Search for the cell housing the specified text and yield its [x, y] center coordinate. 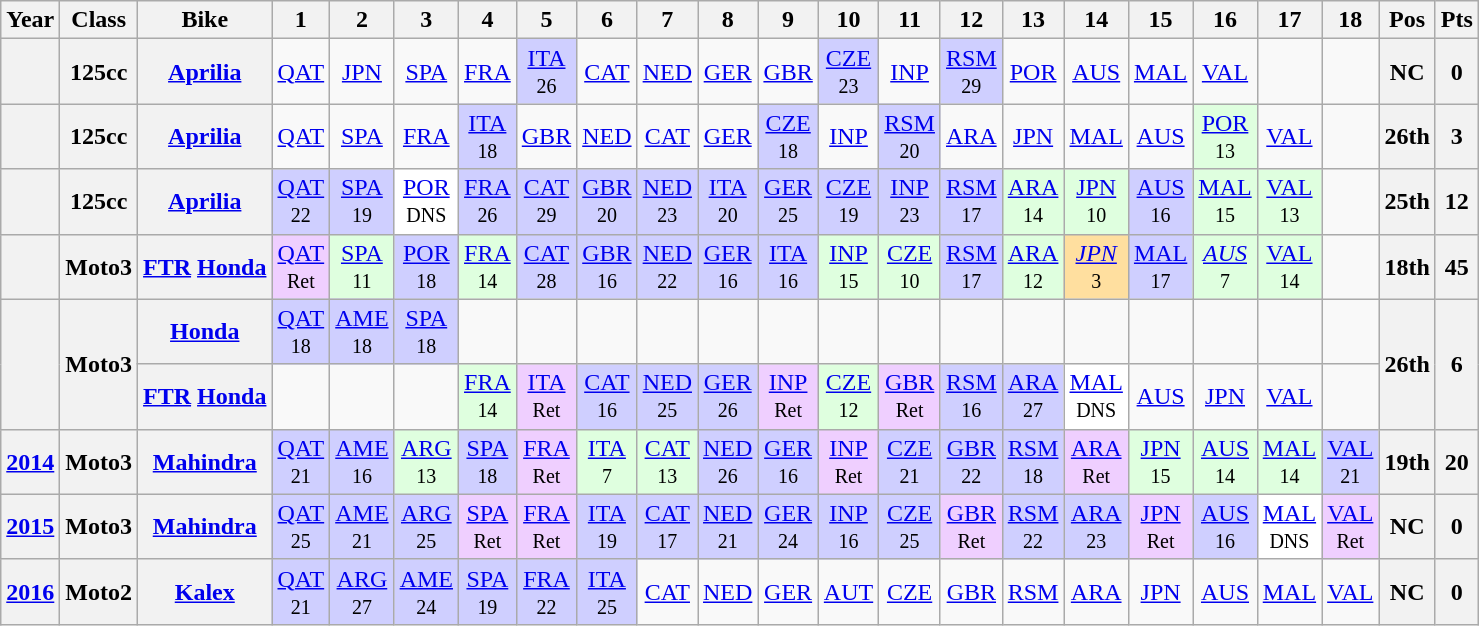
VAL21 [1350, 462]
GBR20 [607, 202]
19th [1407, 462]
Class [99, 20]
Year [30, 20]
GER24 [788, 526]
2015 [30, 526]
GER26 [728, 396]
ITARet [546, 396]
PORDNS [426, 202]
16 [1225, 20]
AME21 [362, 526]
CZE21 [910, 462]
25th [1407, 202]
CAT29 [546, 202]
CAT17 [667, 526]
GER25 [788, 202]
MAL14 [1289, 462]
2014 [30, 462]
ITA19 [607, 526]
CZE10 [910, 266]
ARG25 [426, 526]
JPN10 [1096, 202]
QAT18 [301, 332]
FRA26 [488, 202]
ITA20 [728, 202]
Kalex [205, 592]
VAL13 [1289, 202]
4 [488, 20]
CAT28 [546, 266]
MAL17 [1160, 266]
VAL14 [1289, 266]
INP23 [910, 202]
JPN3 [1096, 266]
Pos [1407, 20]
ARA14 [1033, 202]
AUS7 [1225, 266]
JPNRet [1160, 526]
AUT [848, 592]
RSM [1033, 592]
NED23 [667, 202]
45 [1456, 266]
RSM29 [971, 72]
ITA25 [607, 592]
RSM20 [910, 136]
Pts [1456, 20]
ARG13 [426, 462]
NED26 [728, 462]
QAT22 [301, 202]
15 [1160, 20]
QAT25 [301, 526]
2016 [30, 592]
AME24 [426, 592]
13 [1033, 20]
RSM16 [971, 396]
AME16 [362, 462]
RSM22 [1033, 526]
CZE25 [910, 526]
7 [667, 20]
5 [546, 20]
ARA12 [1033, 266]
CAT16 [607, 396]
NED25 [667, 396]
8 [728, 20]
ITA26 [546, 72]
POR [1033, 72]
1 [301, 20]
ARA27 [1033, 396]
INP15 [848, 266]
ARARet [1096, 462]
GBR22 [971, 462]
CZE12 [848, 396]
VALRet [1350, 526]
NED21 [728, 526]
11 [910, 20]
RSM18 [1033, 462]
17 [1289, 20]
14 [1096, 20]
2 [362, 20]
Honda [205, 332]
CZE [910, 592]
Bike [205, 20]
AUS14 [1225, 462]
Moto2 [99, 592]
ITA18 [488, 136]
POR13 [1225, 136]
CZE19 [848, 202]
QATRet [301, 266]
ARA23 [1096, 526]
18 [1350, 20]
SPA11 [362, 266]
INP16 [848, 526]
CAT13 [667, 462]
ITA7 [607, 462]
NED22 [667, 266]
SPARet [488, 526]
10 [848, 20]
MAL15 [1225, 202]
POR18 [426, 266]
9 [788, 20]
GBR16 [607, 266]
20 [1456, 462]
AME18 [362, 332]
CZE18 [788, 136]
18th [1407, 266]
ITA16 [788, 266]
CZE23 [848, 72]
ARG27 [362, 592]
FRA22 [546, 592]
JPN15 [1160, 462]
